Detect which cell encompasses the target text, then output its (X, Y) center coordinate. 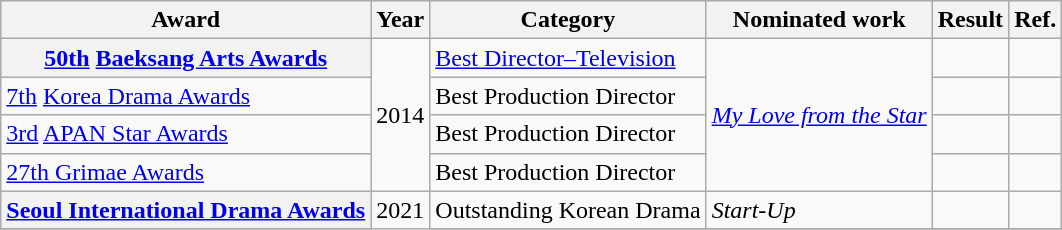
Best Director–Television (568, 58)
50th Baeksang Arts Awards (186, 58)
Year (400, 20)
Nominated work (819, 20)
27th Grimae Awards (186, 172)
Award (186, 20)
My Love from the Star (819, 115)
Seoul International Drama Awards (186, 210)
Category (568, 20)
3rd APAN Star Awards (186, 134)
Outstanding Korean Drama (568, 210)
Start-Up (819, 210)
2021 (400, 210)
Result (970, 20)
7th Korea Drama Awards (186, 96)
Ref. (1036, 20)
2014 (400, 115)
